Provide the [X, Y] coordinate of the cell's center where the given text is located.  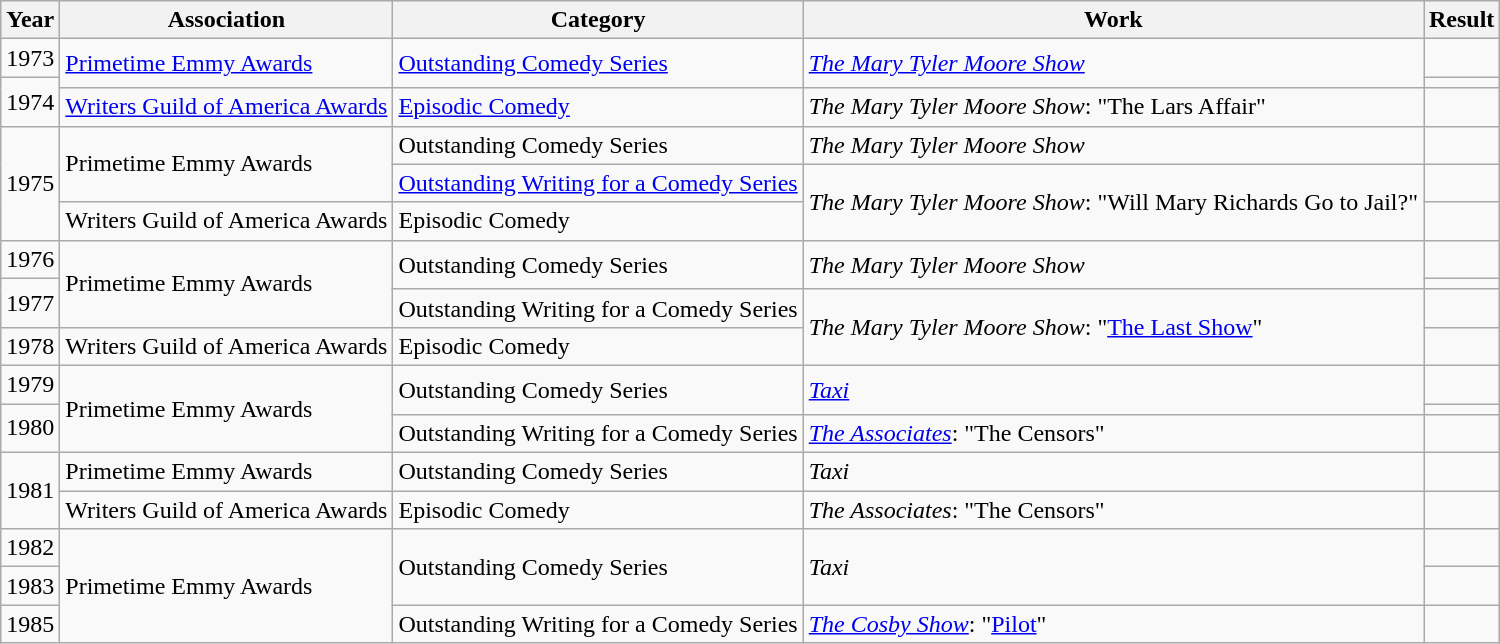
1974 [30, 102]
The Mary Tyler Moore Show: "The Last Show" [1113, 327]
Category [598, 20]
1981 [30, 491]
1977 [30, 302]
1980 [30, 428]
1983 [30, 586]
The Mary Tyler Moore Show: "The Lars Affair" [1113, 107]
1978 [30, 346]
Association [226, 20]
1985 [30, 624]
1979 [30, 384]
Result [1462, 20]
1973 [30, 58]
1976 [30, 259]
Year [30, 20]
1975 [30, 183]
The Mary Tyler Moore Show: "Will Mary Richards Go to Jail?" [1113, 202]
The Cosby Show: "Pilot" [1113, 624]
1982 [30, 548]
Work [1113, 20]
